Scan for the cell matching the given text and deliver its (x, y) coordinate at center. 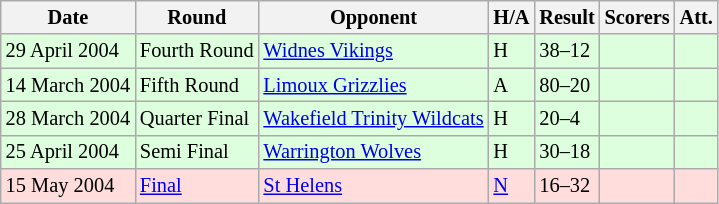
Result (566, 17)
Fourth Round (197, 51)
Round (197, 17)
St Helens (374, 186)
Final (197, 186)
Widnes Vikings (374, 51)
Opponent (374, 17)
38–12 (566, 51)
15 May 2004 (68, 186)
Warrington Wolves (374, 152)
28 March 2004 (68, 118)
Date (68, 17)
16–32 (566, 186)
Quarter Final (197, 118)
N (512, 186)
H/A (512, 17)
80–20 (566, 85)
Scorers (638, 17)
29 April 2004 (68, 51)
Att. (696, 17)
Limoux Grizzlies (374, 85)
30–18 (566, 152)
25 April 2004 (68, 152)
Wakefield Trinity Wildcats (374, 118)
20–4 (566, 118)
Fifth Round (197, 85)
Semi Final (197, 152)
14 March 2004 (68, 85)
A (512, 85)
